From the cell containing the given text, extract its center point as (X, Y) coordinate. 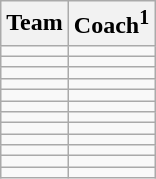
Team (35, 24)
Coach1 (111, 24)
